Capture the cell that displays the provided text and extract its (x, y) central coordinate. 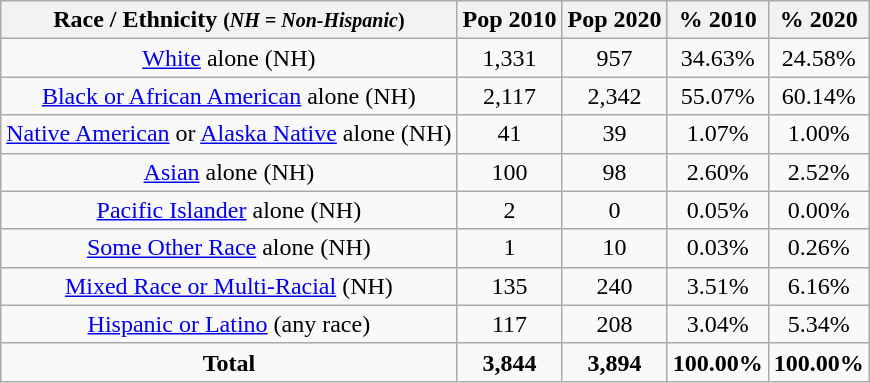
5.34% (818, 324)
0 (614, 210)
34.63% (718, 58)
55.07% (718, 96)
1.00% (818, 134)
Black or African American alone (NH) (229, 96)
Pop 2020 (614, 20)
2,342 (614, 96)
Hispanic or Latino (any race) (229, 324)
0.00% (818, 210)
1.07% (718, 134)
Asian alone (NH) (229, 172)
1 (510, 248)
Pacific Islander alone (NH) (229, 210)
2,117 (510, 96)
2.60% (718, 172)
41 (510, 134)
208 (614, 324)
957 (614, 58)
Some Other Race alone (NH) (229, 248)
3.51% (718, 286)
Native American or Alaska Native alone (NH) (229, 134)
135 (510, 286)
2.52% (818, 172)
3.04% (718, 324)
% 2010 (718, 20)
% 2020 (818, 20)
10 (614, 248)
0.05% (718, 210)
1,331 (510, 58)
98 (614, 172)
2 (510, 210)
3,844 (510, 362)
0.26% (818, 248)
100 (510, 172)
White alone (NH) (229, 58)
24.58% (818, 58)
3,894 (614, 362)
Pop 2010 (510, 20)
0.03% (718, 248)
60.14% (818, 96)
Mixed Race or Multi-Racial (NH) (229, 286)
117 (510, 324)
6.16% (818, 286)
240 (614, 286)
39 (614, 134)
Race / Ethnicity (NH = Non-Hispanic) (229, 20)
Total (229, 362)
